Identify which cell holds the provided text, then report its [x, y] central coordinate. 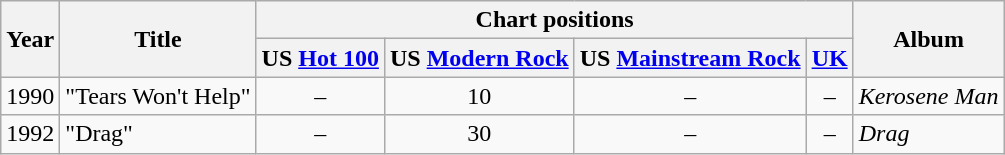
Year [30, 39]
Drag [928, 134]
1992 [30, 134]
Kerosene Man [928, 96]
"Tears Won't Help" [158, 96]
"Drag" [158, 134]
Chart positions [554, 20]
Album [928, 39]
US Mainstream Rock [690, 58]
30 [479, 134]
10 [479, 96]
US Modern Rock [479, 58]
1990 [30, 96]
Title [158, 39]
UK [830, 58]
US Hot 100 [320, 58]
